Extract the (x, y) coordinate from the center of the cell holding the provided text.  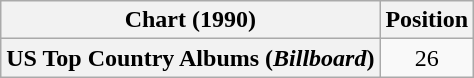
Chart (1990) (190, 20)
26 (427, 58)
Position (427, 20)
US Top Country Albums (Billboard) (190, 58)
